Capture the cell that displays the provided text and extract its (X, Y) central coordinate. 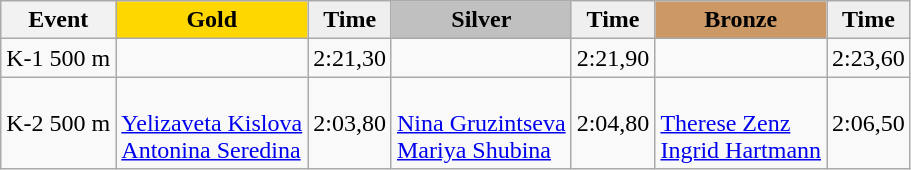
Nina GruzintsevaMariya Shubina (481, 123)
Bronze (741, 20)
2:23,60 (869, 58)
Gold (212, 20)
Event (58, 20)
K-1 500 m (58, 58)
2:03,80 (350, 123)
K-2 500 m (58, 123)
2:06,50 (869, 123)
2:04,80 (613, 123)
Silver (481, 20)
2:21,90 (613, 58)
Yelizaveta KislovaAntonina Seredina (212, 123)
2:21,30 (350, 58)
Therese ZenzIngrid Hartmann (741, 123)
